Pinpoint the cell where the given text exists, returning its (X, Y) midpoint coordinate. 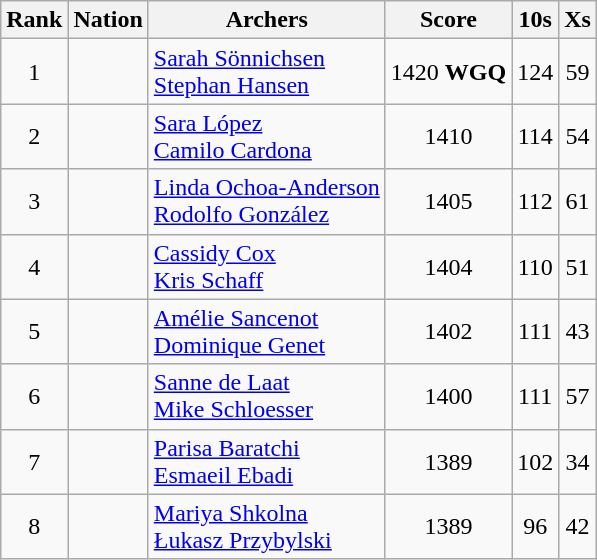
43 (578, 332)
5 (34, 332)
1405 (448, 202)
1 (34, 72)
54 (578, 136)
8 (34, 526)
Amélie SancenotDominique Genet (266, 332)
110 (536, 266)
1404 (448, 266)
3 (34, 202)
Parisa BaratchiEsmaeil Ebadi (266, 462)
10s (536, 20)
Rank (34, 20)
Sanne de LaatMike Schloesser (266, 396)
Archers (266, 20)
1410 (448, 136)
Sarah SönnichsenStephan Hansen (266, 72)
Linda Ochoa-AndersonRodolfo González (266, 202)
Xs (578, 20)
114 (536, 136)
57 (578, 396)
1400 (448, 396)
112 (536, 202)
61 (578, 202)
7 (34, 462)
51 (578, 266)
59 (578, 72)
Mariya ShkolnaŁukasz Przybylski (266, 526)
4 (34, 266)
42 (578, 526)
6 (34, 396)
Score (448, 20)
124 (536, 72)
Nation (108, 20)
102 (536, 462)
34 (578, 462)
1402 (448, 332)
Cassidy CoxKris Schaff (266, 266)
96 (536, 526)
2 (34, 136)
Sara LópezCamilo Cardona (266, 136)
1420 WGQ (448, 72)
